Return the (x, y) coordinate for the center point of the cell that contains the specified text.  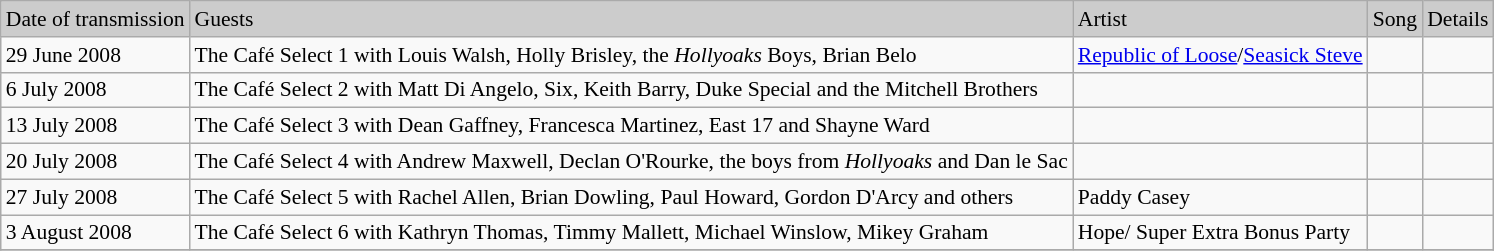
The Café Select 6 with Kathryn Thomas, Timmy Mallett, Michael Winslow, Mikey Graham (632, 233)
Details (1458, 19)
Song (1396, 19)
The Café Select 5 with Rachel Allen, Brian Dowling, Paul Howard, Gordon D'Arcy and others (632, 197)
The Café Select 4 with Andrew Maxwell, Declan O'Rourke, the boys from Hollyoaks and Dan le Sac (632, 162)
The Café Select 3 with Dean Gaffney, Francesca Martinez, East 17 and Shayne Ward (632, 126)
Republic of Loose/Seasick Steve (1220, 55)
3 August 2008 (96, 233)
29 June 2008 (96, 55)
Artist (1220, 19)
20 July 2008 (96, 162)
Hope/ Super Extra Bonus Party (1220, 233)
The Café Select 1 with Louis Walsh, Holly Brisley, the Hollyoaks Boys, Brian Belo (632, 55)
Paddy Casey (1220, 197)
Guests (632, 19)
The Café Select 2 with Matt Di Angelo, Six, Keith Barry, Duke Special and the Mitchell Brothers (632, 90)
Date of transmission (96, 19)
13 July 2008 (96, 126)
27 July 2008 (96, 197)
6 July 2008 (96, 90)
